Extract the [x, y] coordinate from the center of the cell holding the provided text.  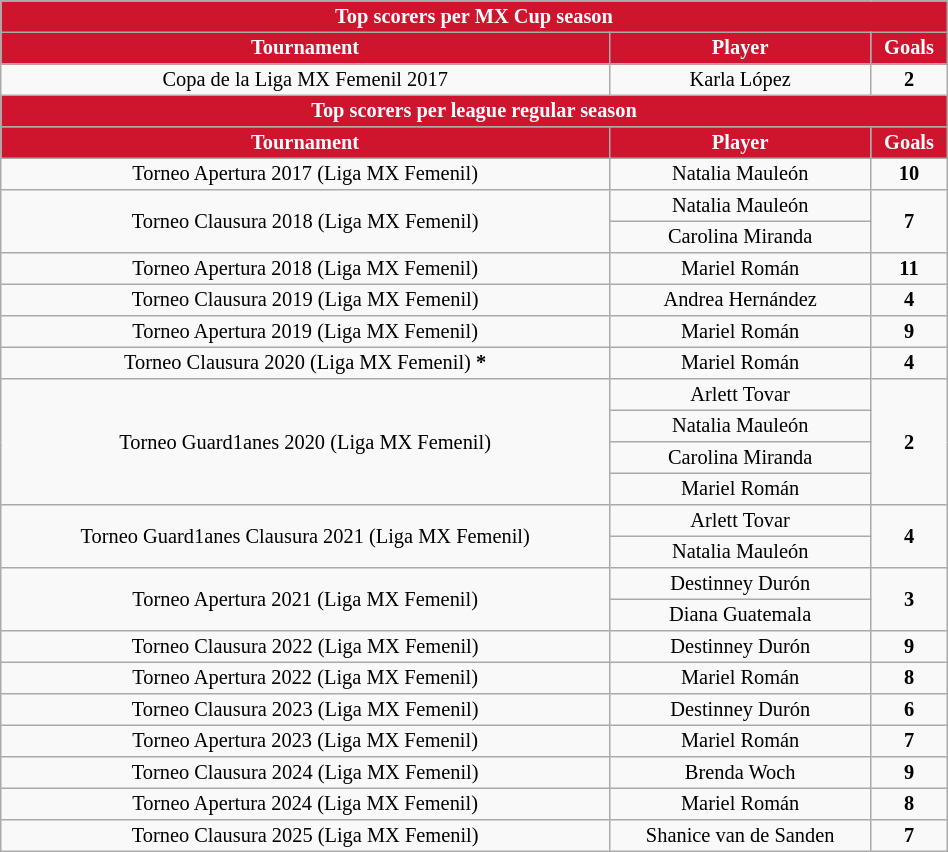
Torneo Clausura 2018 (Liga MX Femenil) [306, 222]
Top scorers per MX Cup season [474, 17]
Torneo Clausura 2023 (Liga MX Femenil) [306, 710]
Brenda Woch [740, 773]
Torneo Apertura 2021 (Liga MX Femenil) [306, 600]
Diana Guatemala [740, 615]
Torneo Guard1anes 2020 (Liga MX Femenil) [306, 442]
11 [909, 269]
Shanice van de Sanden [740, 836]
3 [909, 600]
Torneo Clausura 2020 (Liga MX Femenil) * [306, 363]
Torneo Apertura 2022 (Liga MX Femenil) [306, 678]
Torneo Apertura 2024 (Liga MX Femenil) [306, 804]
Torneo Apertura 2023 (Liga MX Femenil) [306, 741]
Copa de la Liga MX Femenil 2017 [306, 80]
Andrea Hernández [740, 300]
Torneo Clausura 2022 (Liga MX Femenil) [306, 647]
10 [909, 174]
6 [909, 710]
Torneo Clausura 2019 (Liga MX Femenil) [306, 300]
Torneo Apertura 2018 (Liga MX Femenil) [306, 269]
Karla López [740, 80]
Torneo Apertura 2019 (Liga MX Femenil) [306, 332]
Top scorers per league regular season [474, 111]
Torneo Clausura 2025 (Liga MX Femenil) [306, 836]
Torneo Clausura 2024 (Liga MX Femenil) [306, 773]
Torneo Guard1anes Clausura 2021 (Liga MX Femenil) [306, 536]
Torneo Apertura 2017 (Liga MX Femenil) [306, 174]
